Search for the cell housing the specified text and yield its (X, Y) center coordinate. 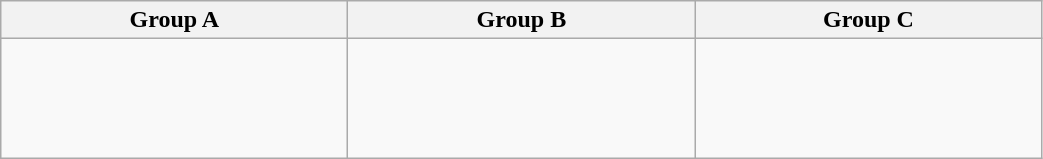
Group C (868, 20)
Group B (522, 20)
Group A (174, 20)
